Capture the cell that displays the provided text and extract its (X, Y) central coordinate. 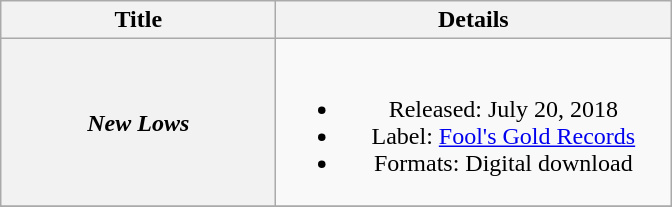
New Lows (138, 122)
Released: July 20, 2018Label: Fool's Gold RecordsFormats: Digital download (474, 122)
Details (474, 20)
Title (138, 20)
